Search for the cell housing the specified text and yield its (x, y) center coordinate. 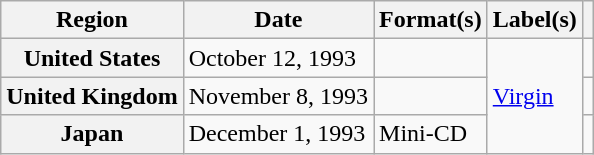
Label(s) (534, 20)
December 1, 1993 (278, 134)
Date (278, 20)
Japan (92, 134)
United Kingdom (92, 96)
Virgin (534, 96)
United States (92, 58)
Region (92, 20)
October 12, 1993 (278, 58)
Format(s) (431, 20)
Mini-CD (431, 134)
November 8, 1993 (278, 96)
